Detect which cell encompasses the target text, then output its (X, Y) center coordinate. 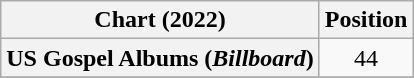
Position (366, 20)
44 (366, 58)
US Gospel Albums (Billboard) (160, 58)
Chart (2022) (160, 20)
